Return the [x, y] coordinate for the center point of the cell that contains the specified text.  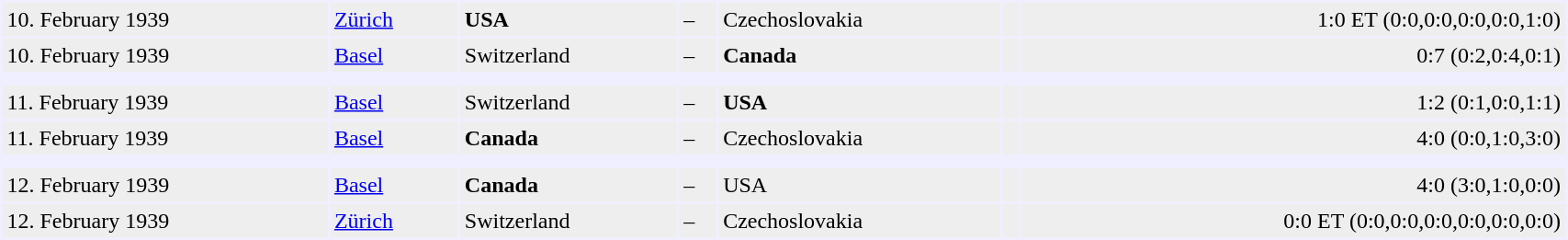
4:0 (3:0,1:0,0:0) [1293, 185]
0:0 ET (0:0,0:0,0:0,0:0,0:0,0:0) [1293, 221]
1:0 ET (0:0,0:0,0:0,0:0,1:0) [1293, 19]
1:2 (0:1,0:0,1:1) [1293, 102]
0:7 (0:2,0:4,0:1) [1293, 55]
4:0 (0:0,1:0,3:0) [1293, 138]
